Extract the [X, Y] coordinate from the center of the cell holding the provided text.  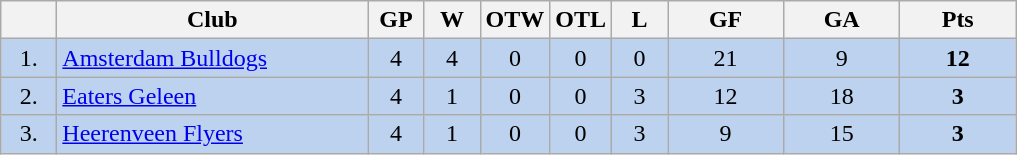
GA [842, 20]
GF [726, 20]
Club [212, 20]
Amsterdam Bulldogs [212, 58]
OTW [515, 20]
GP [396, 20]
Pts [958, 20]
Eaters Geleen [212, 96]
OTL [581, 20]
18 [842, 96]
W [452, 20]
3. [29, 134]
2. [29, 96]
15 [842, 134]
1. [29, 58]
L [640, 20]
Heerenveen Flyers [212, 134]
21 [726, 58]
